From the cell containing the given text, extract its center point as (X, Y) coordinate. 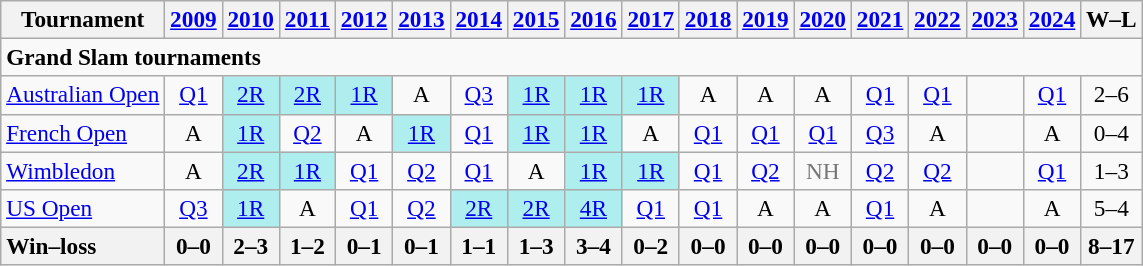
NH (822, 170)
Australian Open (83, 95)
2019 (766, 19)
Wimbledon (83, 170)
W–L (1112, 19)
5–4 (1112, 208)
2010 (250, 19)
Grand Slam tournaments (572, 57)
Tournament (83, 19)
1–2 (307, 246)
2013 (422, 19)
3–4 (594, 246)
4R (594, 208)
French Open (83, 133)
US Open (83, 208)
2023 (994, 19)
2020 (822, 19)
0–2 (650, 246)
2024 (1052, 19)
2–6 (1112, 95)
2012 (364, 19)
2021 (880, 19)
2017 (650, 19)
1–1 (478, 246)
2016 (594, 19)
2015 (536, 19)
2011 (307, 19)
2018 (708, 19)
8–17 (1112, 246)
2014 (478, 19)
0–4 (1112, 133)
Win–loss (83, 246)
2–3 (250, 246)
2022 (938, 19)
2009 (194, 19)
